Determine the [x, y] coordinate at the center of the cell enclosing the given text.  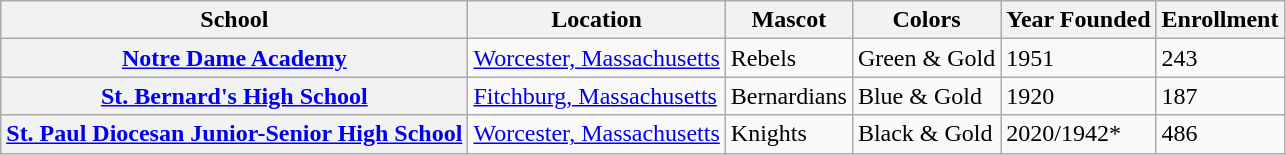
Black & Gold [926, 134]
Rebels [788, 58]
1951 [1078, 58]
Mascot [788, 20]
Knights [788, 134]
2020/1942* [1078, 134]
Fitchburg, Massachusetts [596, 96]
187 [1220, 96]
Enrollment [1220, 20]
St. Paul Diocesan Junior-Senior High School [234, 134]
School [234, 20]
486 [1220, 134]
243 [1220, 58]
Green & Gold [926, 58]
Colors [926, 20]
Year Founded [1078, 20]
Bernardians [788, 96]
Notre Dame Academy [234, 58]
Location [596, 20]
Blue & Gold [926, 96]
St. Bernard's High School [234, 96]
1920 [1078, 96]
